Capture the cell that displays the provided text and extract its [x, y] central coordinate. 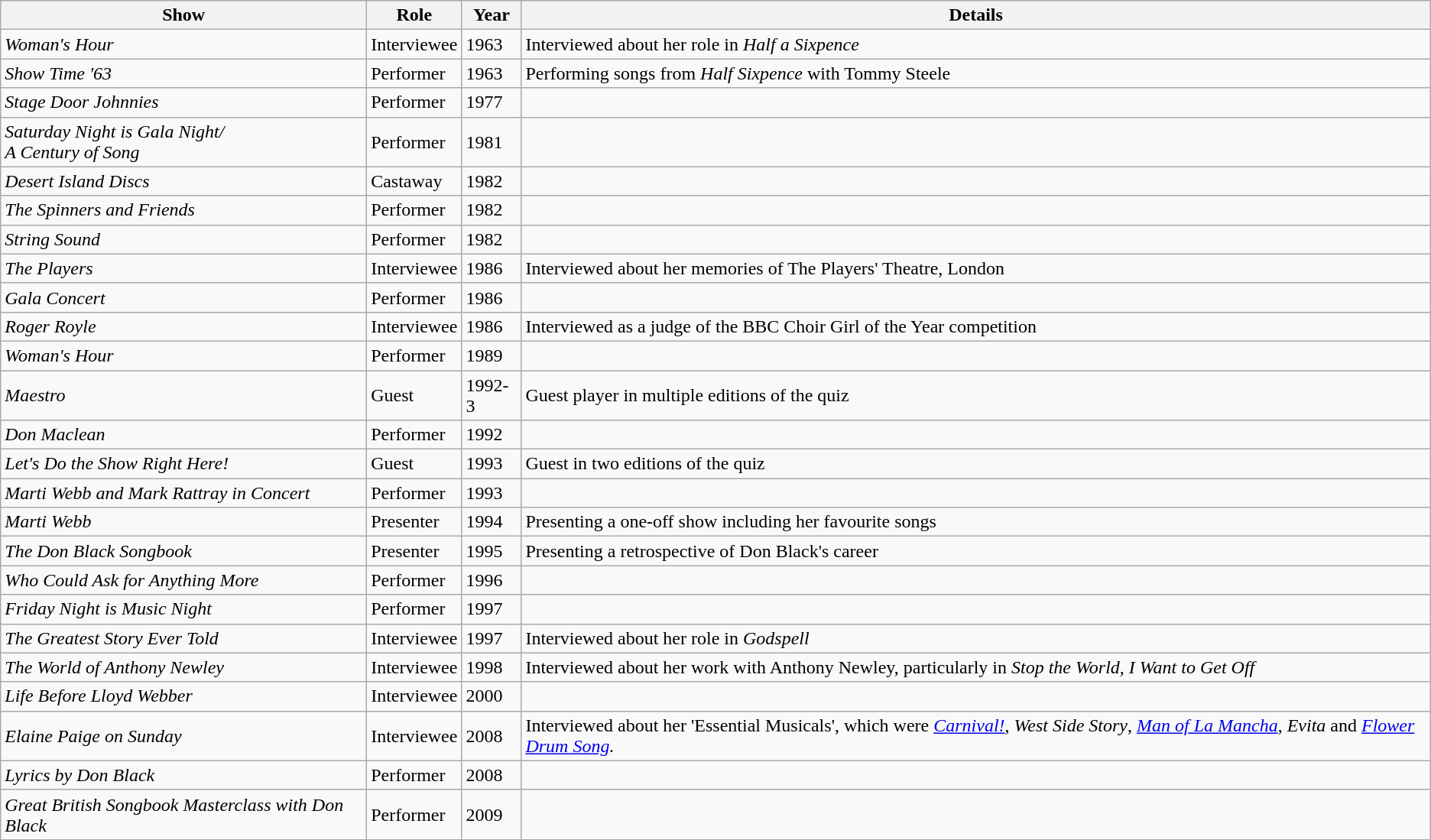
1989 [492, 355]
Desert Island Discs [183, 181]
Show [183, 15]
The Greatest Story Ever Told [183, 638]
Performing songs from Half Sixpence with Tommy Steele [975, 73]
1998 [492, 667]
Lyrics by Don Black [183, 775]
Elaine Paige on Sunday [183, 735]
Interviewed about her 'Essential Musicals', which were Carnival!, West Side Story, Man of La Mancha, Evita and Flower Drum Song. [975, 735]
Friday Night is Music Night [183, 609]
1994 [492, 522]
Castaway [414, 181]
Gala Concert [183, 297]
Guest in two editions of the quiz [975, 464]
Interviewed about her work with Anthony Newley, particularly in Stop the World, I Want to Get Off [975, 667]
The Players [183, 268]
Marti Webb [183, 522]
Who Could Ask for Anything More [183, 580]
1995 [492, 551]
The Don Black Songbook [183, 551]
Show Time '63 [183, 73]
Marti Webb and Mark Rattray in Concert [183, 493]
1977 [492, 102]
2000 [492, 696]
Don Maclean [183, 435]
Great British Songbook Masterclass with Don Black [183, 815]
Maestro [183, 394]
String Sound [183, 239]
1992-3 [492, 394]
Interviewed about her memories of The Players' Theatre, London [975, 268]
The Spinners and Friends [183, 210]
Stage Door Johnnies [183, 102]
The World of Anthony Newley [183, 667]
1992 [492, 435]
Interviewed about her role in Half a Sixpence [975, 44]
Interviewed about her role in Godspell [975, 638]
Guest player in multiple editions of the quiz [975, 394]
Presenting a one-off show including her favourite songs [975, 522]
Life Before Lloyd Webber [183, 696]
Year [492, 15]
Let's Do the Show Right Here! [183, 464]
1996 [492, 580]
Interviewed as a judge of the BBC Choir Girl of the Year competition [975, 326]
1981 [492, 142]
Roger Royle [183, 326]
Details [975, 15]
2009 [492, 815]
Presenting a retrospective of Don Black's career [975, 551]
Saturday Night is Gala Night/A Century of Song [183, 142]
Role [414, 15]
